Return the [x, y] coordinate for the center point of the cell that contains the specified text.  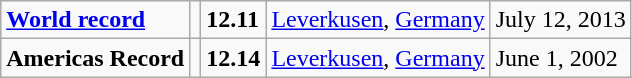
World record [96, 20]
12.11 [234, 20]
12.14 [234, 58]
Americas Record [96, 58]
July 12, 2013 [560, 20]
June 1, 2002 [560, 58]
